Provide the (x, y) coordinate of the cell's center where the given text is located.  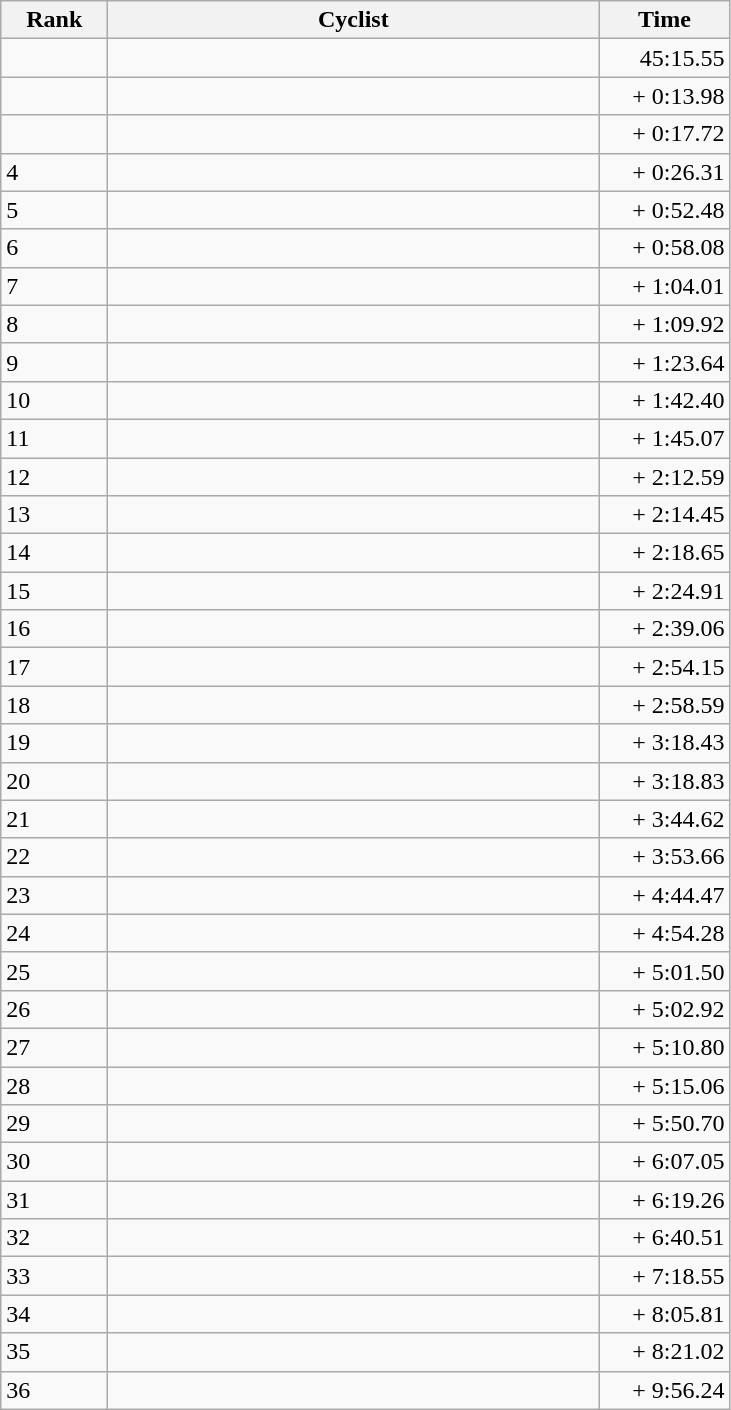
+ 6:07.05 (664, 1162)
31 (54, 1200)
30 (54, 1162)
+ 3:18.43 (664, 743)
+ 2:54.15 (664, 667)
+ 3:18.83 (664, 781)
+ 2:12.59 (664, 477)
15 (54, 591)
20 (54, 781)
23 (54, 895)
+ 1:23.64 (664, 362)
+ 5:50.70 (664, 1124)
33 (54, 1276)
+ 0:26.31 (664, 172)
34 (54, 1314)
Cyclist (354, 20)
6 (54, 248)
Time (664, 20)
+ 0:17.72 (664, 134)
13 (54, 515)
26 (54, 1009)
32 (54, 1238)
12 (54, 477)
+ 5:15.06 (664, 1085)
+ 5:10.80 (664, 1047)
14 (54, 553)
+ 2:14.45 (664, 515)
36 (54, 1390)
+ 5:02.92 (664, 1009)
7 (54, 286)
45:15.55 (664, 58)
+ 3:53.66 (664, 857)
19 (54, 743)
+ 1:42.40 (664, 400)
10 (54, 400)
+ 1:45.07 (664, 438)
+ 0:52.48 (664, 210)
+ 4:44.47 (664, 895)
5 (54, 210)
16 (54, 629)
+ 1:04.01 (664, 286)
+ 3:44.62 (664, 819)
4 (54, 172)
11 (54, 438)
9 (54, 362)
29 (54, 1124)
27 (54, 1047)
8 (54, 324)
+ 2:24.91 (664, 591)
+ 6:40.51 (664, 1238)
+ 2:58.59 (664, 705)
22 (54, 857)
35 (54, 1352)
+ 0:58.08 (664, 248)
+ 4:54.28 (664, 933)
+ 1:09.92 (664, 324)
+ 7:18.55 (664, 1276)
17 (54, 667)
Rank (54, 20)
+ 0:13.98 (664, 96)
18 (54, 705)
+ 2:39.06 (664, 629)
+ 6:19.26 (664, 1200)
+ 5:01.50 (664, 971)
+ 8:05.81 (664, 1314)
+ 8:21.02 (664, 1352)
25 (54, 971)
+ 2:18.65 (664, 553)
+ 9:56.24 (664, 1390)
28 (54, 1085)
21 (54, 819)
24 (54, 933)
